Search for the cell housing the specified text and yield its [x, y] center coordinate. 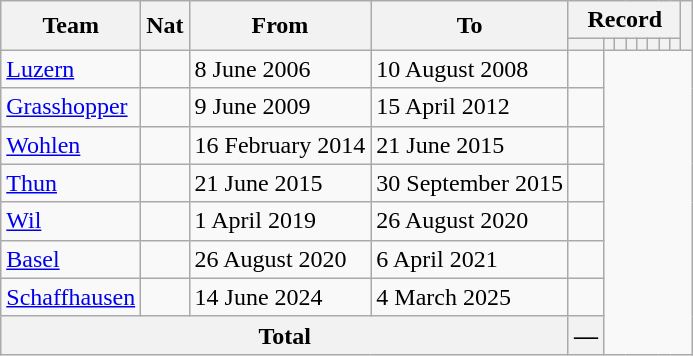
30 September 2015 [470, 183]
4 March 2025 [470, 297]
1 April 2019 [280, 221]
Schaffhausen [71, 297]
8 June 2006 [280, 69]
Team [71, 26]
Record [624, 20]
10 August 2008 [470, 69]
— [586, 335]
9 June 2009 [280, 107]
6 April 2021 [470, 259]
Nat [165, 26]
To [470, 26]
Wil [71, 221]
Basel [71, 259]
16 February 2014 [280, 145]
Grasshopper [71, 107]
Wohlen [71, 145]
14 June 2024 [280, 297]
Thun [71, 183]
Luzern [71, 69]
15 April 2012 [470, 107]
Total [285, 335]
From [280, 26]
